Determine the [x, y] coordinate at the center of the cell enclosing the given text.  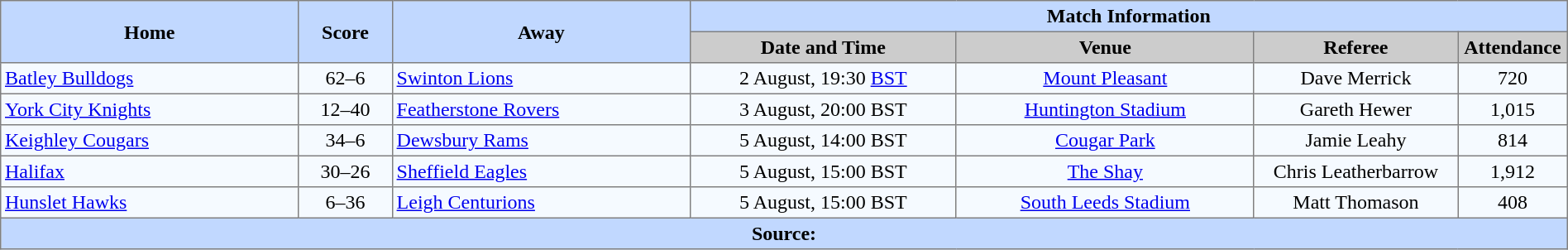
Gareth Hewer [1355, 109]
Referee [1355, 47]
Dave Merrick [1355, 79]
5 August, 14:00 BST [823, 141]
The Shay [1105, 171]
Score [346, 31]
Huntington Stadium [1105, 109]
1,912 [1513, 171]
Date and Time [823, 47]
Match Information [1128, 17]
Cougar Park [1105, 141]
Batley Bulldogs [150, 79]
814 [1513, 141]
Keighley Cougars [150, 141]
Sheffield Eagles [541, 171]
Leigh Centurions [541, 203]
Source: [784, 233]
6–36 [346, 203]
Home [150, 31]
62–6 [346, 79]
Matt Thomason [1355, 203]
Attendance [1513, 47]
Featherstone Rovers [541, 109]
720 [1513, 79]
South Leeds Stadium [1105, 203]
3 August, 20:00 BST [823, 109]
30–26 [346, 171]
12–40 [346, 109]
Venue [1105, 47]
1,015 [1513, 109]
Jamie Leahy [1355, 141]
Away [541, 31]
Mount Pleasant [1105, 79]
Hunslet Hawks [150, 203]
2 August, 19:30 BST [823, 79]
Swinton Lions [541, 79]
York City Knights [150, 109]
Halifax [150, 171]
Dewsbury Rams [541, 141]
34–6 [346, 141]
Chris Leatherbarrow [1355, 171]
408 [1513, 203]
